Extract the [x, y] coordinate from the center of the cell holding the provided text.  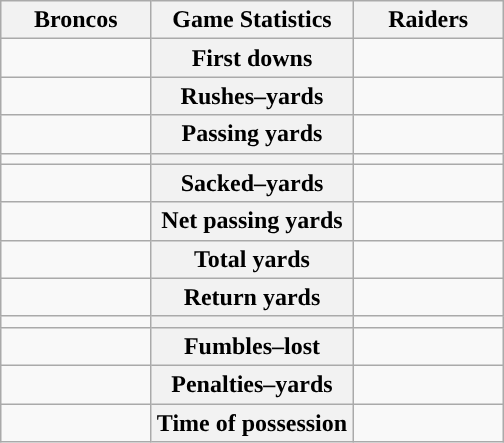
Passing yards [252, 134]
Sacked–yards [252, 183]
Fumbles–lost [252, 346]
Game Statistics [252, 20]
Rushes–yards [252, 96]
Broncos [76, 20]
Total yards [252, 259]
Return yards [252, 297]
Raiders [428, 20]
Net passing yards [252, 221]
First downs [252, 58]
Penalties–yards [252, 384]
Time of possession [252, 423]
